For the text-containing cell, return its midpoint in [X, Y] coordinate format. 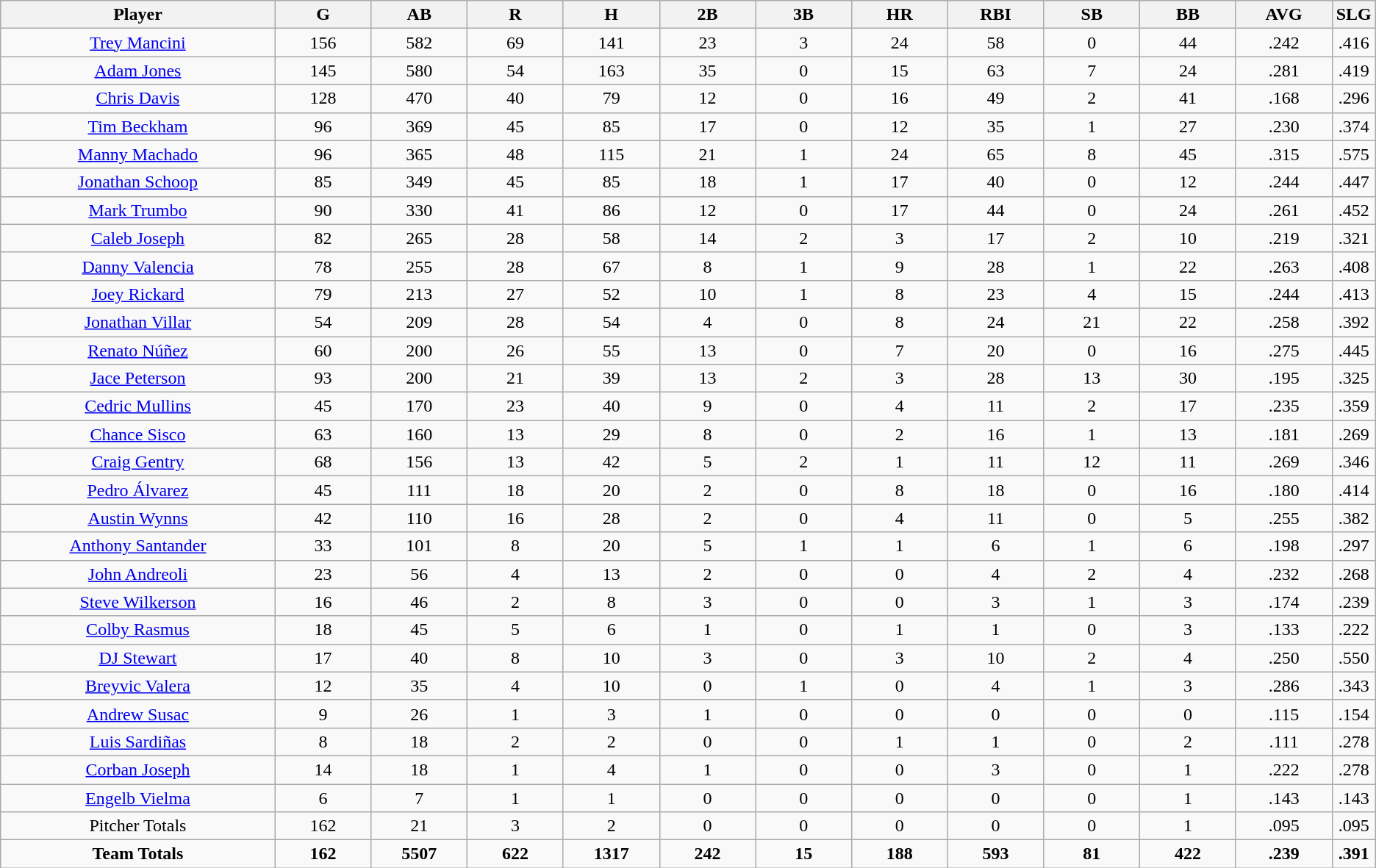
622 [516, 854]
1317 [612, 854]
330 [419, 210]
RBI [995, 15]
.416 [1354, 43]
Andrew Susac [138, 714]
.181 [1283, 434]
.575 [1354, 154]
.275 [1283, 351]
160 [419, 434]
65 [995, 154]
101 [419, 546]
.315 [1283, 154]
.111 [1283, 742]
115 [612, 154]
365 [419, 154]
Pitcher Totals [138, 826]
.445 [1354, 351]
110 [419, 518]
141 [612, 43]
Jonathan Schoop [138, 182]
.115 [1283, 714]
.242 [1283, 43]
422 [1188, 854]
265 [419, 238]
.392 [1354, 322]
90 [323, 210]
.343 [1354, 686]
60 [323, 351]
470 [419, 98]
.232 [1283, 574]
.258 [1283, 322]
.346 [1354, 462]
.321 [1354, 238]
.391 [1354, 854]
Engelb Vielma [138, 797]
.219 [1283, 238]
.452 [1354, 210]
.198 [1283, 546]
.382 [1354, 518]
AB [419, 15]
.133 [1283, 630]
30 [1188, 379]
.297 [1354, 546]
.168 [1283, 98]
242 [707, 854]
.374 [1354, 126]
3B [804, 15]
.281 [1283, 71]
.286 [1283, 686]
.268 [1354, 574]
582 [419, 43]
52 [612, 294]
R [516, 15]
Cedric Mullins [138, 406]
Mark Trumbo [138, 210]
.180 [1283, 490]
.263 [1283, 266]
39 [612, 379]
213 [419, 294]
Colby Rasmus [138, 630]
SLG [1354, 15]
Chance Sisco [138, 434]
Jonathan Villar [138, 322]
.174 [1283, 602]
HR [900, 15]
DJ Stewart [138, 658]
.296 [1354, 98]
56 [419, 574]
Breyvic Valera [138, 686]
78 [323, 266]
Joey Rickard [138, 294]
349 [419, 182]
593 [995, 854]
.447 [1354, 182]
29 [612, 434]
67 [612, 266]
.408 [1354, 266]
Manny Machado [138, 154]
Renato Núñez [138, 351]
82 [323, 238]
Jace Peterson [138, 379]
Austin Wynns [138, 518]
G [323, 15]
111 [419, 490]
163 [612, 71]
93 [323, 379]
Craig Gentry [138, 462]
.550 [1354, 658]
Danny Valencia [138, 266]
Pedro Álvarez [138, 490]
.235 [1283, 406]
5507 [419, 854]
128 [323, 98]
Steve Wilkerson [138, 602]
BB [1188, 15]
Adam Jones [138, 71]
Caleb Joseph [138, 238]
2B [707, 15]
.413 [1354, 294]
49 [995, 98]
188 [900, 854]
.230 [1283, 126]
.255 [1283, 518]
55 [612, 351]
255 [419, 266]
Player [138, 15]
.359 [1354, 406]
AVG [1283, 15]
580 [419, 71]
Luis Sardiñas [138, 742]
Tim Beckham [138, 126]
33 [323, 546]
Trey Mancini [138, 43]
Chris Davis [138, 98]
John Andreoli [138, 574]
46 [419, 602]
68 [323, 462]
.250 [1283, 658]
.419 [1354, 71]
Anthony Santander [138, 546]
170 [419, 406]
81 [1092, 854]
48 [516, 154]
Corban Joseph [138, 770]
Team Totals [138, 854]
SB [1092, 15]
.414 [1354, 490]
.261 [1283, 210]
209 [419, 322]
H [612, 15]
145 [323, 71]
.195 [1283, 379]
.154 [1354, 714]
.325 [1354, 379]
369 [419, 126]
69 [516, 43]
86 [612, 210]
